Pinpoint the cell where the given text exists, returning its (X, Y) midpoint coordinate. 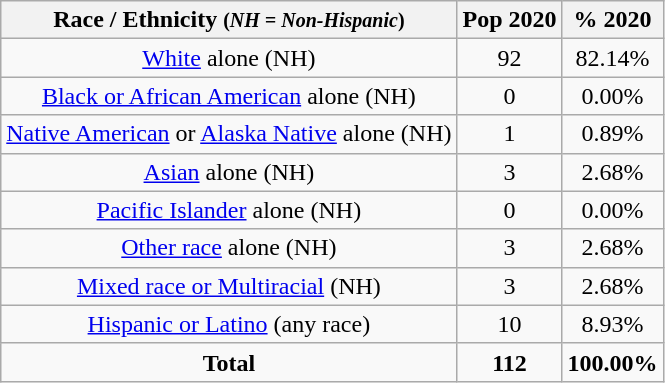
0.89% (612, 134)
Pacific Islander alone (NH) (229, 210)
White alone (NH) (229, 58)
Hispanic or Latino (any race) (229, 324)
Black or African American alone (NH) (229, 96)
112 (510, 362)
8.93% (612, 324)
Total (229, 362)
Mixed race or Multiracial (NH) (229, 286)
Other race alone (NH) (229, 248)
Asian alone (NH) (229, 172)
Race / Ethnicity (NH = Non-Hispanic) (229, 20)
% 2020 (612, 20)
Native American or Alaska Native alone (NH) (229, 134)
82.14% (612, 58)
Pop 2020 (510, 20)
10 (510, 324)
1 (510, 134)
100.00% (612, 362)
92 (510, 58)
